Find where the given text appears and provide that cell's center as (X, Y) coordinate. 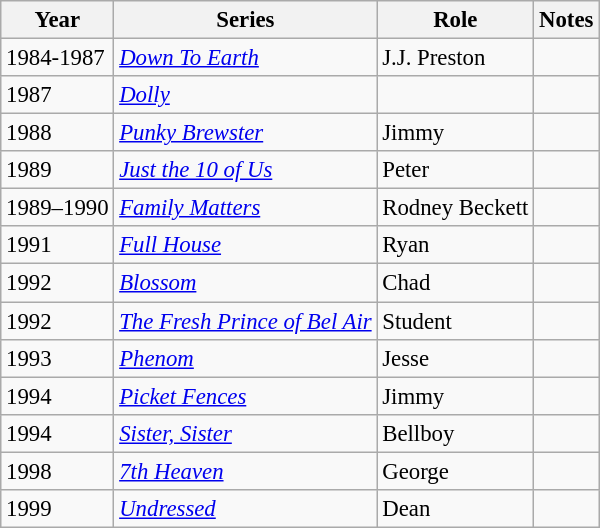
Dean (456, 509)
Blossom (246, 283)
J.J. Preston (456, 58)
1999 (58, 509)
Notes (566, 20)
Punky Brewster (246, 133)
Series (246, 20)
Full House (246, 245)
Dolly (246, 95)
Rodney Beckett (456, 208)
Phenom (246, 358)
Peter (456, 170)
Year (58, 20)
1998 (58, 471)
Just the 10 of Us (246, 170)
Chad (456, 283)
1987 (58, 95)
1993 (58, 358)
The Fresh Prince of Bel Air (246, 321)
1989–1990 (58, 208)
Bellboy (456, 433)
Picket Fences (246, 396)
7th Heaven (246, 471)
Sister, Sister (246, 433)
1988 (58, 133)
1984-1987 (58, 58)
Undressed (246, 509)
Family Matters (246, 208)
Ryan (456, 245)
1991 (58, 245)
George (456, 471)
Jesse (456, 358)
Student (456, 321)
Down To Earth (246, 58)
Role (456, 20)
1989 (58, 170)
